Pinpoint the cell where the given text exists, returning its (x, y) midpoint coordinate. 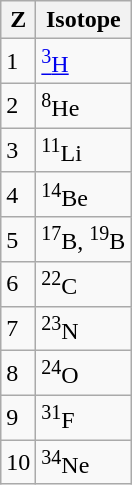
6 (18, 284)
Isotope (84, 20)
10 (18, 462)
3H (84, 62)
7 (18, 328)
23N (84, 328)
11Li (84, 150)
4 (18, 194)
Z (18, 20)
8He (84, 106)
3 (18, 150)
9 (18, 418)
34Ne (84, 462)
2 (18, 106)
24O (84, 374)
5 (18, 240)
1 (18, 62)
31F (84, 418)
17B, 19B (84, 240)
22C (84, 284)
14Be (84, 194)
8 (18, 374)
